Return the (X, Y) coordinate for the center point of the cell that contains the specified text.  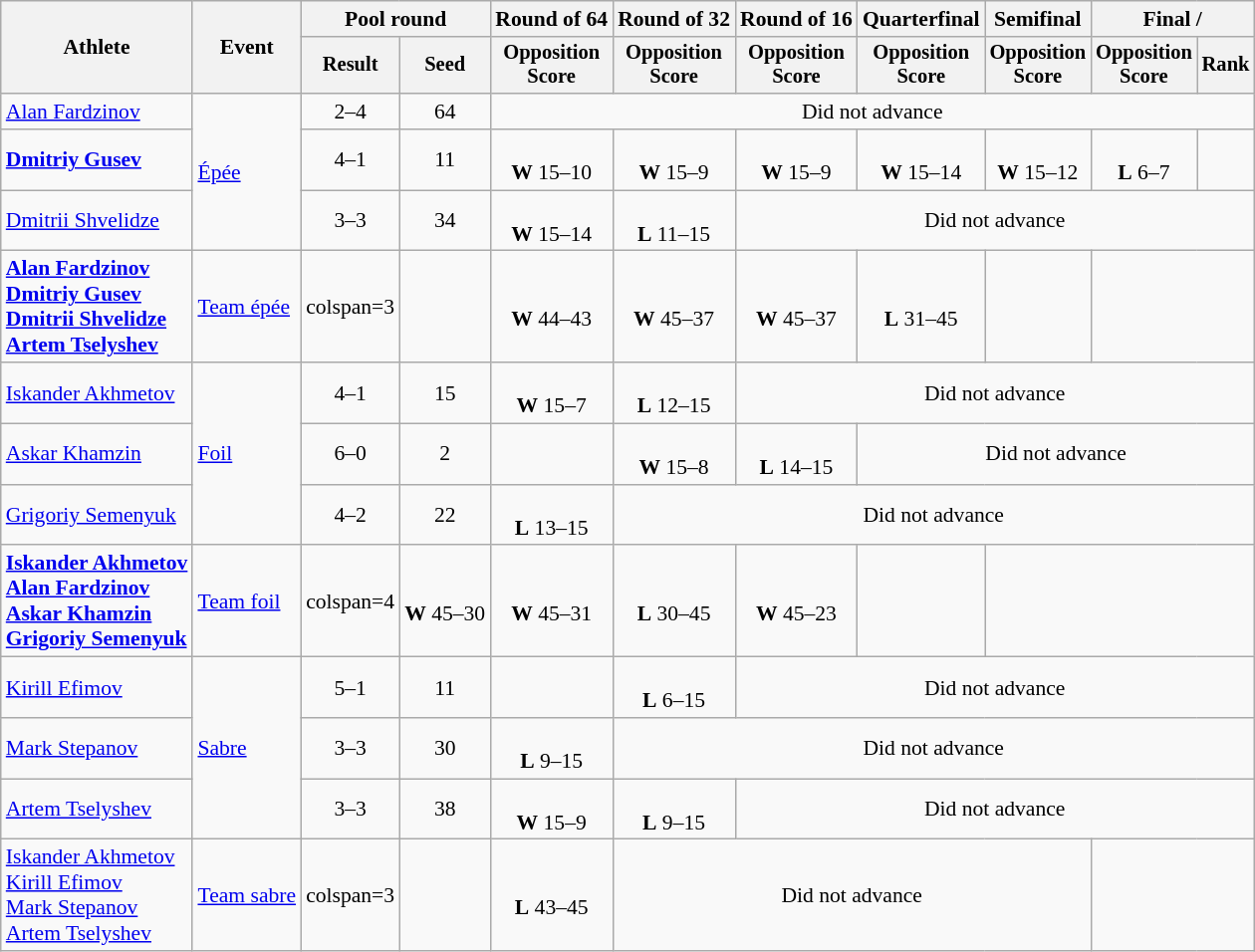
38 (444, 809)
Mark Stepanov (98, 749)
Quarterfinal (921, 19)
30 (444, 749)
Iskander AkhmetovAlan FardzinovAskar KhamzinGrigoriy Semenyuk (98, 601)
Seed (444, 66)
Athlete (98, 48)
2–4 (351, 112)
Team foil (247, 601)
W 45–30 (444, 601)
L 6–15 (673, 687)
Alan FardzinovDmitriy GusevDmitrii ShvelidzeArtem Tselyshev (98, 307)
L 6–7 (1143, 159)
W 15–8 (673, 454)
Rank (1226, 66)
5–1 (351, 687)
W 15–12 (1038, 159)
64 (444, 112)
6–0 (351, 454)
Iskander AkhmetovKirill EfimovMark StepanovArtem Tselyshev (98, 895)
Artem Tselyshev (98, 809)
W 15–10 (552, 159)
Iskander Akhmetov (98, 392)
L 11–15 (673, 221)
colspan=4 (351, 601)
Event (247, 48)
W 44–43 (552, 307)
Round of 16 (797, 19)
Dmitrii Shvelidze (98, 221)
15 (444, 392)
Grigoriy Semenyuk (98, 516)
L 14–15 (797, 454)
Alan Fardzinov (98, 112)
Result (351, 66)
Askar Khamzin (98, 454)
34 (444, 221)
Kirill Efimov (98, 687)
L 30–45 (673, 601)
Team épée (247, 307)
Foil (247, 454)
L 12–15 (673, 392)
Round of 64 (552, 19)
W 45–23 (797, 601)
W 45–31 (552, 601)
Semifinal (1038, 19)
Final / (1172, 19)
4–2 (351, 516)
22 (444, 516)
Sabre (247, 749)
Pool round (395, 19)
Round of 32 (673, 19)
2 (444, 454)
Dmitriy Gusev (98, 159)
L 31–45 (921, 307)
L 13–15 (552, 516)
Épée (247, 172)
Team sabre (247, 895)
L 43–45 (552, 895)
W 15–7 (552, 392)
